Output the (x, y) coordinate of the center of the cell containing the given text.  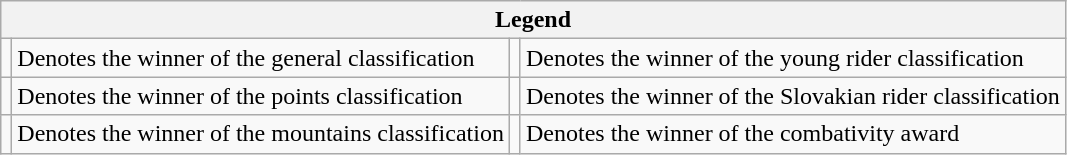
Denotes the winner of the Slovakian rider classification (792, 96)
Denotes the winner of the points classification (261, 96)
Denotes the winner of the combativity award (792, 134)
Legend (534, 20)
Denotes the winner of the mountains classification (261, 134)
Denotes the winner of the general classification (261, 58)
Denotes the winner of the young rider classification (792, 58)
